Identify which cell holds the provided text, then report its [x, y] central coordinate. 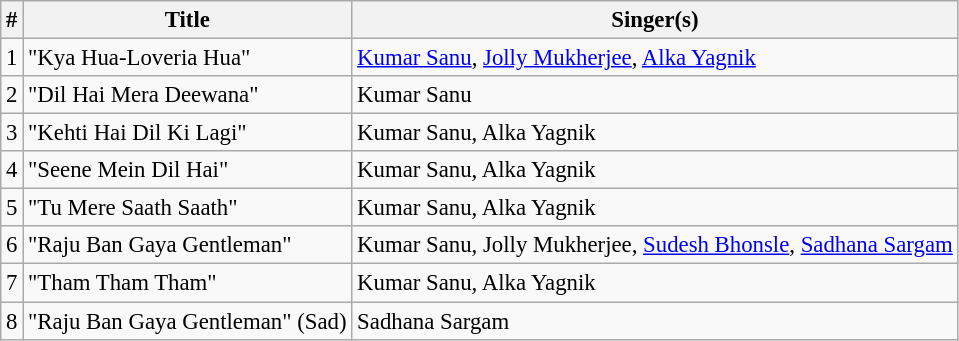
Title [188, 20]
6 [12, 245]
Kumar Sanu [655, 95]
Kumar Sanu, Jolly Mukherjee, Alka Yagnik [655, 58]
Singer(s) [655, 20]
"Seene Mein Dil Hai" [188, 170]
"Tham Tham Tham" [188, 283]
7 [12, 283]
"Raju Ban Gaya Gentleman" [188, 245]
"Dil Hai Mera Deewana" [188, 95]
Kumar Sanu, Jolly Mukherjee, Sudesh Bhonsle, Sadhana Sargam [655, 245]
2 [12, 95]
Sadhana Sargam [655, 321]
8 [12, 321]
5 [12, 208]
"Tu Mere Saath Saath" [188, 208]
"Kehti Hai Dil Ki Lagi" [188, 133]
# [12, 20]
3 [12, 133]
"Raju Ban Gaya Gentleman" (Sad) [188, 321]
1 [12, 58]
"Kya Hua-Loveria Hua" [188, 58]
4 [12, 170]
